Find where the given text appears and provide that cell's center as (x, y) coordinate. 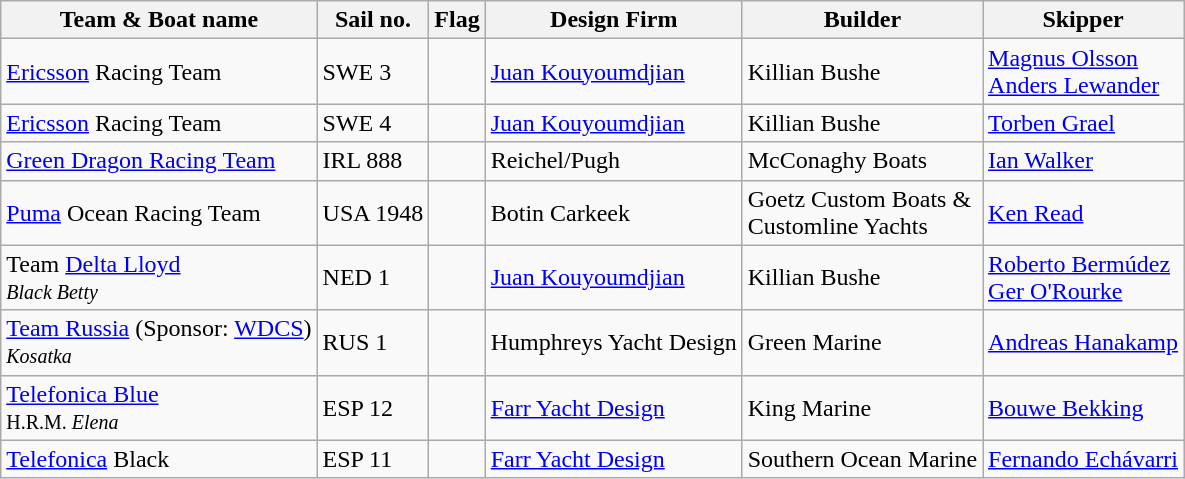
Botin Carkeek (614, 212)
USA 1948 (373, 212)
Southern Ocean Marine (862, 459)
Telefonica BlueH.R.M. Elena (159, 408)
Design Firm (614, 20)
Flag (457, 20)
Bouwe Bekking (1084, 408)
Sail no. (373, 20)
Builder (862, 20)
IRL 888 (373, 161)
SWE 4 (373, 123)
Green Marine (862, 342)
NED 1 (373, 278)
Team Delta LloydBlack Betty (159, 278)
Humphreys Yacht Design (614, 342)
Green Dragon Racing Team (159, 161)
Puma Ocean Racing Team (159, 212)
Team & Boat name (159, 20)
King Marine (862, 408)
Fernando Echávarri (1084, 459)
Team Russia (Sponsor: WDCS)Kosatka (159, 342)
Roberto BermúdezGer O'Rourke (1084, 278)
ESP 11 (373, 459)
ESP 12 (373, 408)
McConaghy Boats (862, 161)
Torben Grael (1084, 123)
Ken Read (1084, 212)
Andreas Hanakamp (1084, 342)
Ian Walker (1084, 161)
Magnus Olsson Anders Lewander (1084, 72)
Goetz Custom Boats & Customline Yachts (862, 212)
Reichel/Pugh (614, 161)
SWE 3 (373, 72)
Skipper (1084, 20)
RUS 1 (373, 342)
Telefonica Black (159, 459)
